Extract the [x, y] coordinate from the center of the cell holding the provided text.  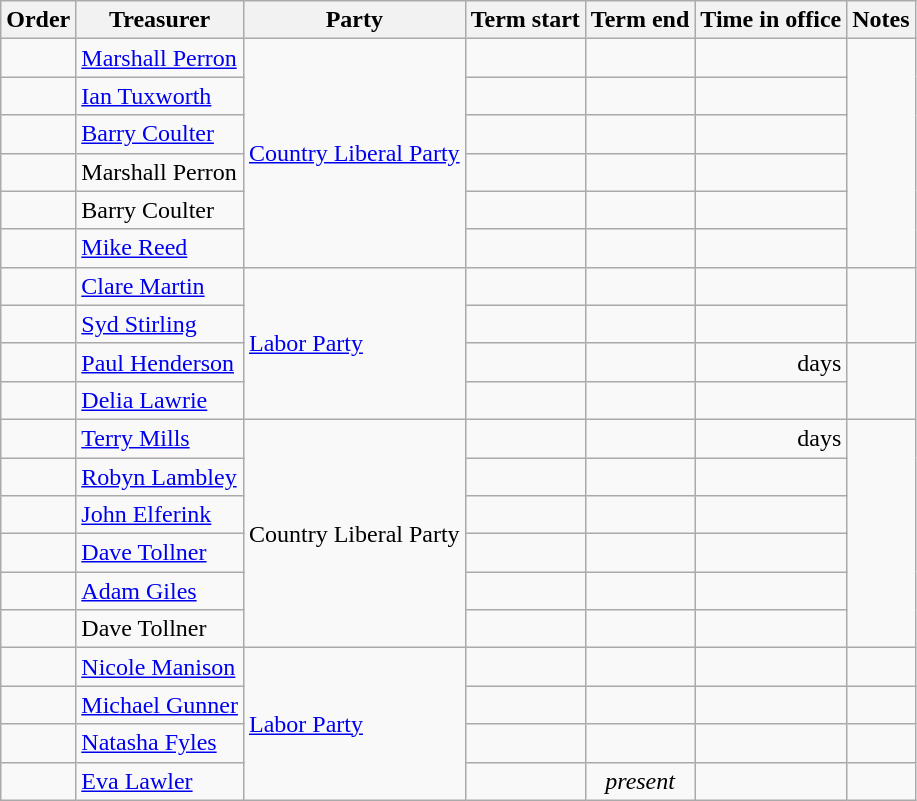
Term start [525, 20]
Terry Mills [160, 438]
Treasurer [160, 20]
Eva Lawler [160, 781]
Nicole Manison [160, 667]
Paul Henderson [160, 362]
John Elferink [160, 515]
Ian Tuxworth [160, 96]
Adam Giles [160, 591]
Natasha Fyles [160, 743]
Clare Martin [160, 286]
Robyn Lambley [160, 477]
Time in office [771, 20]
Order [38, 20]
Syd Stirling [160, 324]
Party [354, 20]
Notes [881, 20]
Michael Gunner [160, 705]
present [640, 781]
Mike Reed [160, 248]
Term end [640, 20]
Delia Lawrie [160, 400]
